Identify which cell holds the provided text, then report its [X, Y] central coordinate. 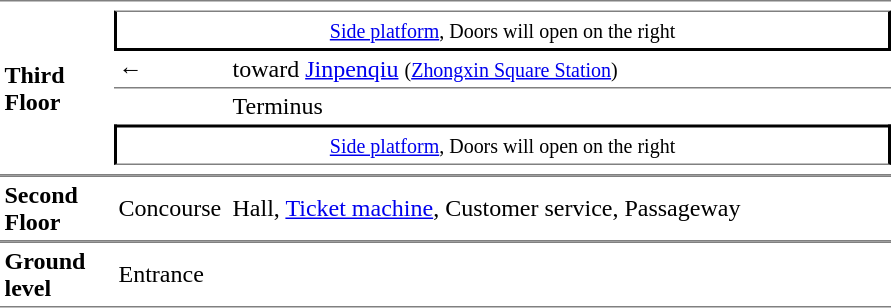
← [171, 69]
Hall, Ticket machine, Customer service, Passageway [532, 209]
Ground level [57, 275]
Third Floor [57, 88]
toward Jinpenqiu (Zhongxin Square Station) [532, 69]
Concourse [171, 209]
Entrance [171, 275]
Second Floor [57, 209]
Terminus [532, 106]
